Extract the [x, y] coordinate from the center of the cell holding the provided text.  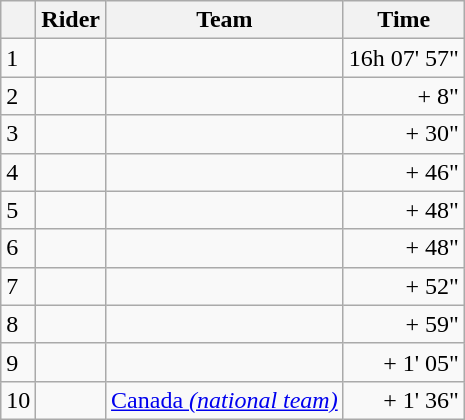
Canada (national team) [225, 400]
+ 1' 36" [404, 400]
+ 30" [404, 134]
+ 8" [404, 96]
+ 52" [404, 286]
1 [18, 58]
+ 46" [404, 172]
Rider [71, 20]
6 [18, 248]
Team [225, 20]
10 [18, 400]
+ 59" [404, 324]
8 [18, 324]
2 [18, 96]
7 [18, 286]
9 [18, 362]
16h 07' 57" [404, 58]
+ 1' 05" [404, 362]
3 [18, 134]
4 [18, 172]
Time [404, 20]
5 [18, 210]
